For the text-containing cell, return its midpoint in (X, Y) coordinate format. 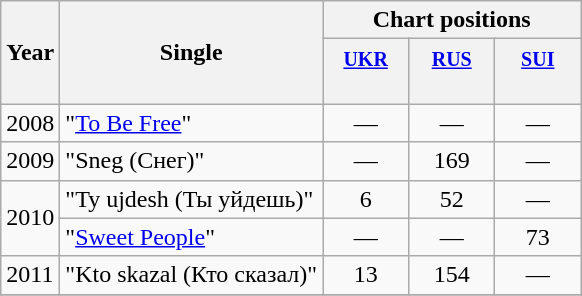
"Ty ujdesh (Ты уйдешь)" (192, 199)
Single (192, 52)
169 (452, 161)
SUI (538, 72)
"Sweet People" (192, 237)
73 (538, 237)
52 (452, 199)
6 (366, 199)
2010 (30, 218)
Year (30, 52)
UKR (366, 72)
154 (452, 275)
"Sneg (Снег)" (192, 161)
"Kto skazal (Кто сказал)" (192, 275)
2008 (30, 123)
13 (366, 275)
RUS (452, 72)
"To Be Free" (192, 123)
2009 (30, 161)
2011 (30, 275)
Chart positions (452, 20)
